Pinpoint the cell where the given text exists, returning its [x, y] midpoint coordinate. 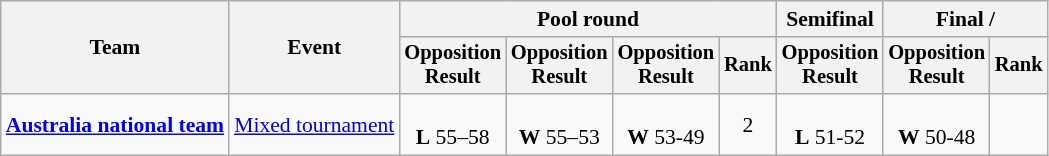
Pool round [588, 19]
2 [748, 124]
Team [115, 48]
Final / [965, 19]
W 50-48 [936, 124]
W 53-49 [666, 124]
L 55–58 [452, 124]
Semifinal [830, 19]
Australia national team [115, 124]
W 55–53 [560, 124]
Event [314, 48]
L 51-52 [830, 124]
Mixed tournament [314, 124]
